Search for the cell housing the specified text and yield its [x, y] center coordinate. 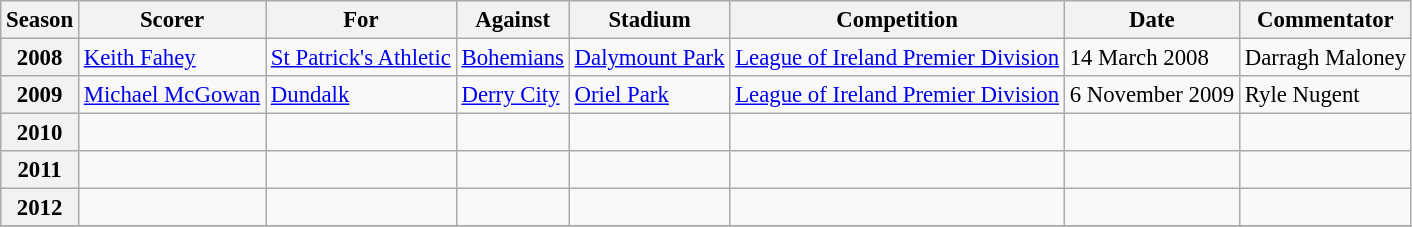
Ryle Nugent [1325, 95]
St Patrick's Athletic [362, 58]
Darragh Maloney [1325, 58]
2012 [40, 208]
Michael McGowan [172, 95]
Commentator [1325, 20]
Stadium [650, 20]
Season [40, 20]
Competition [897, 20]
6 November 2009 [1152, 95]
Dalymount Park [650, 58]
For [362, 20]
Derry City [512, 95]
Oriel Park [650, 95]
2009 [40, 95]
Keith Fahey [172, 58]
14 March 2008 [1152, 58]
2010 [40, 133]
Scorer [172, 20]
Against [512, 20]
2008 [40, 58]
Dundalk [362, 95]
Bohemians [512, 58]
2011 [40, 170]
Date [1152, 20]
